Pinpoint the cell where the given text exists, returning its [x, y] midpoint coordinate. 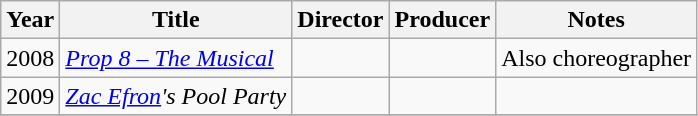
Year [30, 20]
Producer [442, 20]
Notes [596, 20]
2008 [30, 58]
Director [340, 20]
Zac Efron's Pool Party [176, 96]
Title [176, 20]
Also choreographer [596, 58]
Prop 8 – The Musical [176, 58]
2009 [30, 96]
